Return the (x, y) coordinate for the center point of the cell that contains the specified text.  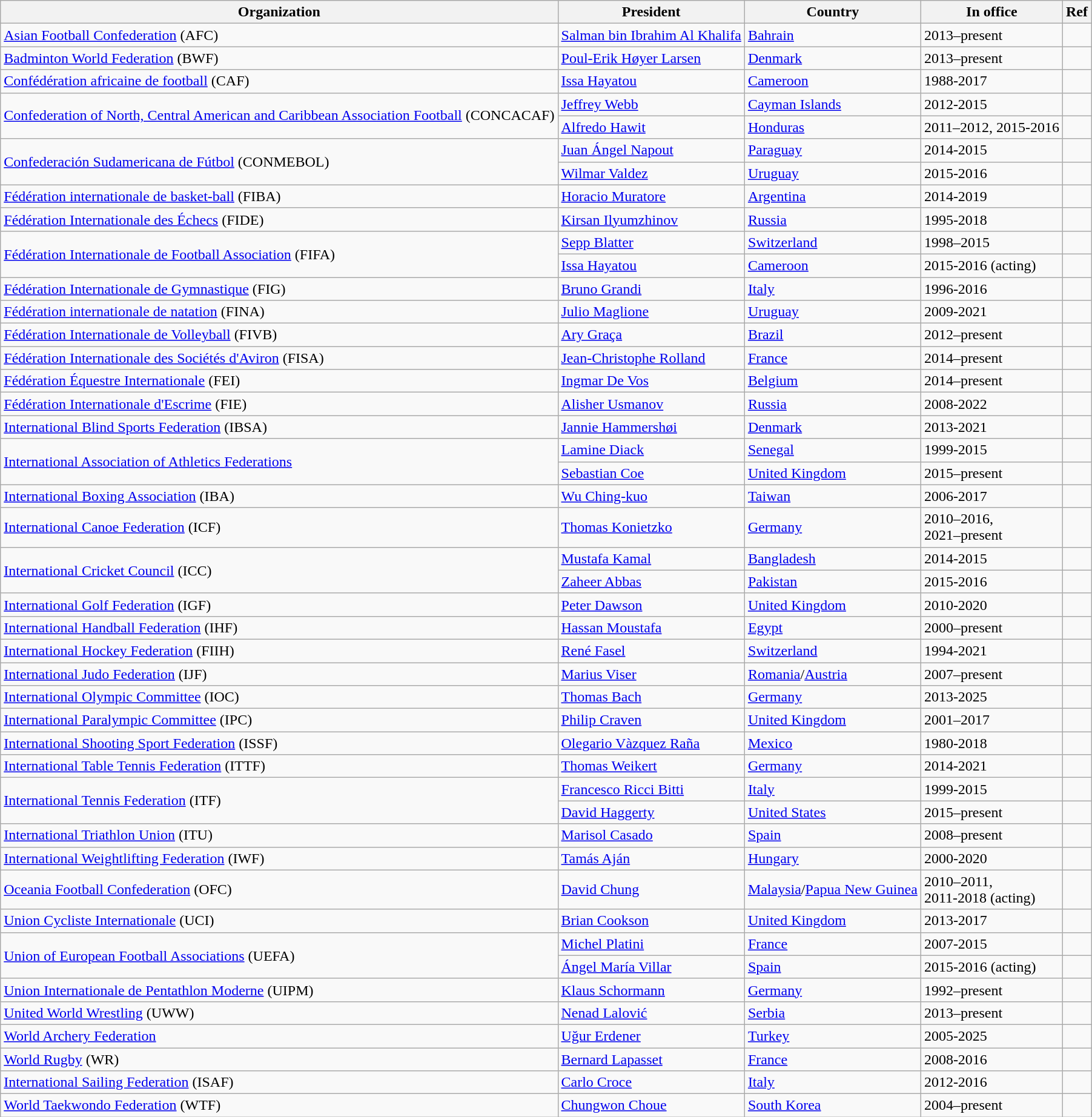
International Canoe Federation (ICF) (279, 527)
2010–2011, 2011-2018 (acting) (991, 889)
Klaus Schormann (651, 990)
Thomas Bach (651, 697)
2013-2025 (991, 697)
Fédération Internationale des Sociétés d'Aviron (FISA) (279, 358)
International Golf Federation (IGF) (279, 605)
2005-2025 (991, 1036)
International Sailing Federation (ISAF) (279, 1082)
2013-2017 (991, 921)
2011–2012, 2015-2016 (991, 127)
Hungary (832, 858)
David Chung (651, 889)
Ary Graça (651, 335)
Julio Maglione (651, 312)
Kirsan Ilyumzhinov (651, 219)
Marisol Casado (651, 835)
1995-2018 (991, 219)
Argentina (832, 196)
International Handball Federation (IHF) (279, 628)
Union Internationale de Pentathlon Moderne (UIPM) (279, 990)
International Shooting Sport Federation (ISSF) (279, 743)
2010-2020 (991, 605)
2008-2022 (991, 404)
International Cricket Council (ICC) (279, 570)
Mexico (832, 743)
Bahrain (832, 35)
International Hockey Federation (FIIH) (279, 651)
René Fasel (651, 651)
2008-2016 (991, 1059)
Jean-Christophe Rolland (651, 358)
International Table Tennis Federation (ITTF) (279, 766)
Jannie Hammershøi (651, 427)
Ingmar De Vos (651, 381)
Fédération internationale de natation (FINA) (279, 312)
President (651, 12)
Tamás Aján (651, 858)
2001–2017 (991, 720)
Brian Cookson (651, 921)
Mustafa Kamal (651, 558)
2014-2021 (991, 766)
Turkey (832, 1036)
2000–present (991, 628)
1996-2016 (991, 289)
Country (832, 12)
2009-2021 (991, 312)
Fédération internationale de basket-ball (FIBA) (279, 196)
Alisher Usmanov (651, 404)
Confederación Sudamericana de Fútbol (CONMEBOL) (279, 162)
United States (832, 812)
Bruno Grandi (651, 289)
International Association of Athletics Federations (279, 462)
Fédération Internationale de Gymnastique (FIG) (279, 289)
Salman bin Ibrahim Al Khalifa (651, 35)
Asian Football Confederation (AFC) (279, 35)
Egypt (832, 628)
2012-2015 (991, 104)
2006-2017 (991, 496)
1988-2017 (991, 81)
South Korea (832, 1105)
Marius Viser (651, 674)
Romania/Austria (832, 674)
Confederation of North, Central American and Caribbean Association Football (CONCACAF) (279, 116)
Malaysia/Papua New Guinea (832, 889)
Peter Dawson (651, 605)
International Weightlifting Federation (IWF) (279, 858)
Fédération Internationale des Échecs (FIDE) (279, 219)
International Triathlon Union (ITU) (279, 835)
Thomas Konietzko (651, 527)
Serbia (832, 1013)
Lamine Diack (651, 450)
1998–2015 (991, 242)
David Haggerty (651, 812)
Uğur Erdener (651, 1036)
Oceania Football Confederation (OFC) (279, 889)
Nenad Lalović (651, 1013)
2012-2016 (991, 1082)
Poul-Erik Høyer Larsen (651, 58)
Taiwan (832, 496)
Ángel María Villar (651, 967)
Organization (279, 12)
Juan Ángel Napout (651, 150)
Senegal (832, 450)
World Archery Federation (279, 1036)
Ref (1077, 12)
Union of European Football Associations (UEFA) (279, 955)
Michel Platini (651, 944)
Alfredo Hawit (651, 127)
2010–2016, 2021–present (991, 527)
Sebastian Coe (651, 473)
Horacio Muratore (651, 196)
2000-2020 (991, 858)
Chungwon Choue (651, 1105)
International Judo Federation (IJF) (279, 674)
Philip Craven (651, 720)
World Taekwondo Federation (WTF) (279, 1105)
Fédération Équestre Internationale (FEI) (279, 381)
2007-2015 (991, 944)
World Rugby (WR) (279, 1059)
Brazil (832, 335)
Union Cycliste Internationale (UCI) (279, 921)
Jeffrey Webb (651, 104)
Francesco Ricci Bitti (651, 789)
United World Wrestling (UWW) (279, 1013)
International Paralympic Committee (IPC) (279, 720)
Hassan Moustafa (651, 628)
Pakistan (832, 582)
Wu Ching-kuo (651, 496)
Fédération Internationale d'Escrime (FIE) (279, 404)
International Boxing Association (IBA) (279, 496)
2013-2021 (991, 427)
2007–present (991, 674)
Carlo Croce (651, 1082)
Thomas Weikert (651, 766)
Honduras (832, 127)
2008–present (991, 835)
2014-2019 (991, 196)
Wilmar Valdez (651, 173)
1980-2018 (991, 743)
International Blind Sports Federation (IBSA) (279, 427)
Paraguay (832, 150)
Sepp Blatter (651, 242)
Bernard Lapasset (651, 1059)
2012–present (991, 335)
Belgium (832, 381)
In office (991, 12)
Badminton World Federation (BWF) (279, 58)
1994-2021 (991, 651)
Zaheer Abbas (651, 582)
Fédération Internationale de Football Association (FIFA) (279, 254)
Bangladesh (832, 558)
Olegario Vàzquez Raña (651, 743)
International Olympic Committee (IOC) (279, 697)
2004–present (991, 1105)
International Tennis Federation (ITF) (279, 801)
Fédération Internationale de Volleyball (FIVB) (279, 335)
1992–present (991, 990)
Cayman Islands (832, 104)
Confédération africaine de football (CAF) (279, 81)
